Return (X, Y) of the center of cell containing provided text 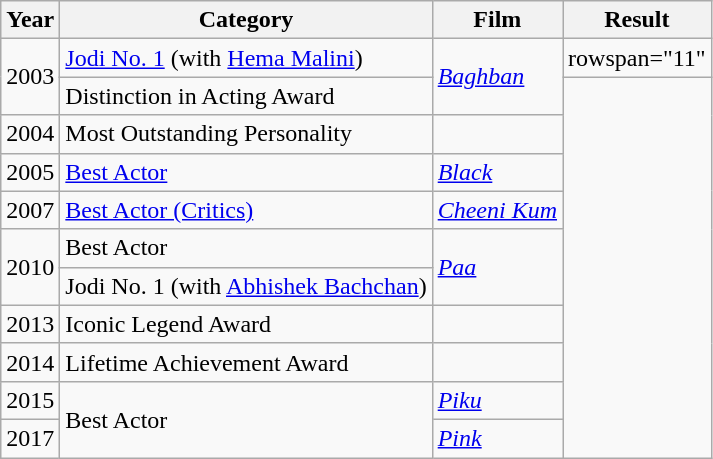
Paa (497, 267)
2017 (30, 438)
Distinction in Acting Award (246, 96)
2010 (30, 267)
Baghban (497, 77)
Film (497, 20)
Category (246, 20)
Black (497, 172)
Best Actor (Critics) (246, 210)
Jodi No. 1 (with Hema Malini) (246, 58)
2007 (30, 210)
Lifetime Achievement Award (246, 362)
Year (30, 20)
Piku (497, 400)
Cheeni Kum (497, 210)
Iconic Legend Award (246, 324)
2015 (30, 400)
2003 (30, 77)
2014 (30, 362)
Pink (497, 438)
Most Outstanding Personality (246, 134)
2013 (30, 324)
2005 (30, 172)
Jodi No. 1 (with Abhishek Bachchan) (246, 286)
2004 (30, 134)
rowspan="11" (638, 58)
Result (638, 20)
